Determine the (x, y) coordinate at the center of the cell enclosing the given text.  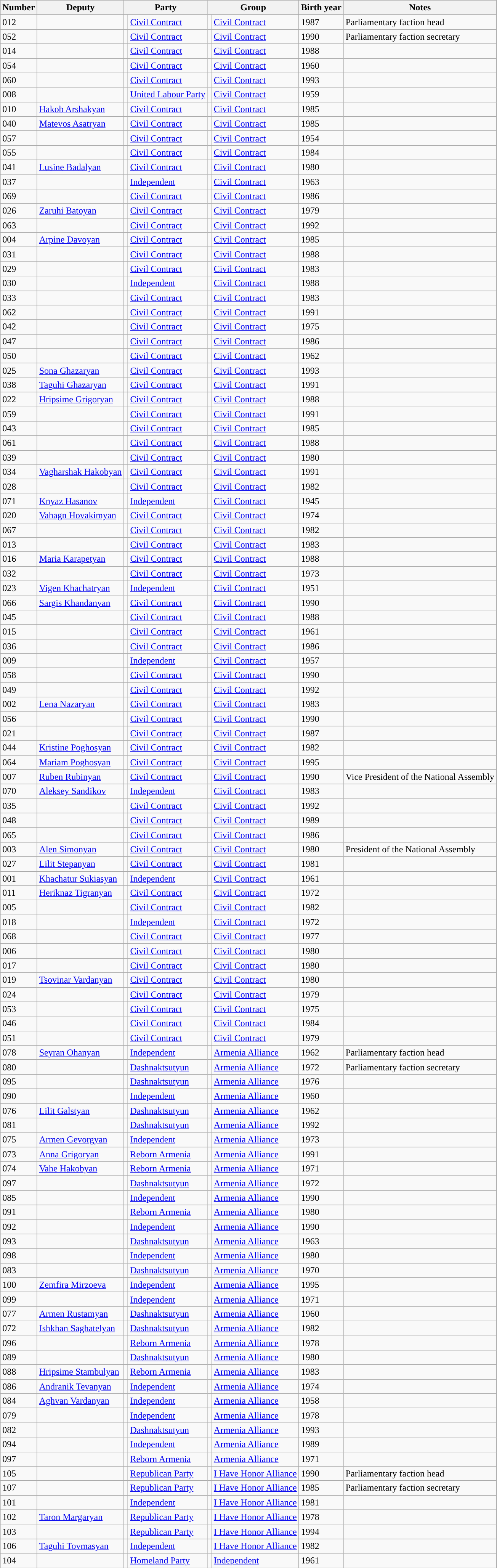
Anna Grigoryan (80, 1154)
086 (19, 1386)
054 (19, 66)
016 (19, 559)
014 (19, 51)
011 (19, 893)
092 (19, 1227)
104 (19, 1560)
082 (19, 1430)
070 (19, 791)
Kristine Poghosyan (80, 748)
Heriknaz Tigranyan (80, 893)
Vigen Khachatryan (80, 588)
1958 (321, 1401)
031 (19, 254)
027 (19, 864)
049 (19, 690)
080 (19, 1067)
Lena Nazaryan (80, 704)
023 (19, 588)
038 (19, 385)
Lilit Stepanyan (80, 864)
083 (19, 1270)
076 (19, 1111)
006 (19, 951)
095 (19, 1081)
041 (19, 167)
Knyaz Hasanov (80, 501)
Aleksey Sandikov (80, 791)
053 (19, 1009)
067 (19, 530)
078 (19, 1052)
1976 (321, 1081)
035 (19, 806)
074 (19, 1169)
047 (19, 341)
107 (19, 1488)
019 (19, 980)
037 (19, 182)
050 (19, 356)
059 (19, 414)
029 (19, 269)
Sargis Khandanyan (80, 602)
098 (19, 1256)
Party (165, 8)
Taron Margaryan (80, 1517)
042 (19, 327)
Homeland Party (168, 1560)
057 (19, 138)
061 (19, 443)
Number (19, 8)
032 (19, 574)
Hripsime Stambulyan (80, 1372)
064 (19, 762)
1957 (321, 661)
099 (19, 1299)
105 (19, 1473)
Taguhi Ghazaryan (80, 385)
Ruben Rubinyan (80, 777)
034 (19, 472)
024 (19, 994)
103 (19, 1531)
044 (19, 748)
Sona Ghazaryan (80, 370)
021 (19, 733)
062 (19, 312)
033 (19, 298)
089 (19, 1358)
Zaruhi Batoyan (80, 211)
008 (19, 95)
Deputy (80, 8)
Khachatur Sukiasyan (80, 878)
1977 (321, 937)
039 (19, 458)
Hripsime Grigoryan (80, 399)
052 (19, 37)
077 (19, 1314)
001 (19, 878)
084 (19, 1401)
046 (19, 1023)
063 (19, 225)
100 (19, 1285)
Matevos Asatryan (80, 124)
Hakob Arshakyan (80, 109)
090 (19, 1096)
015 (19, 631)
Ishkhan Saghatelyan (80, 1328)
Taguhi Tovmasyan (80, 1546)
048 (19, 820)
Armen Gevorgyan (80, 1140)
055 (19, 153)
056 (19, 719)
Armen Rustamyan (80, 1314)
Vice President of the National Assembly (420, 777)
036 (19, 646)
101 (19, 1502)
1994 (321, 1531)
094 (19, 1444)
010 (19, 109)
068 (19, 937)
004 (19, 240)
040 (19, 124)
096 (19, 1343)
020 (19, 516)
030 (19, 283)
United Labour Party (168, 95)
Vagharshak Hakobyan (80, 472)
013 (19, 545)
Arpine Davoyan (80, 240)
Lilit Galstyan (80, 1111)
060 (19, 80)
088 (19, 1372)
Group (253, 8)
Mariam Poghosyan (80, 762)
025 (19, 370)
Tsovinar Vardanyan (80, 980)
017 (19, 966)
026 (19, 211)
1951 (321, 588)
066 (19, 602)
075 (19, 1140)
Andranik Tevanyan (80, 1386)
012 (19, 22)
043 (19, 429)
085 (19, 1198)
071 (19, 501)
Notes (420, 8)
106 (19, 1546)
Zemfira Mirzoeva (80, 1285)
Vahe Hakobyan (80, 1169)
President of the National Assembly (420, 849)
079 (19, 1415)
005 (19, 908)
073 (19, 1154)
Maria Karapetyan (80, 559)
002 (19, 704)
Birth year (321, 8)
045 (19, 617)
069 (19, 196)
102 (19, 1517)
093 (19, 1241)
1945 (321, 501)
Alen Simonyan (80, 849)
058 (19, 675)
072 (19, 1328)
Aghvan Vardanyan (80, 1401)
007 (19, 777)
Seyran Ohanyan (80, 1052)
Lusine Badalyan (80, 167)
022 (19, 399)
009 (19, 661)
051 (19, 1038)
028 (19, 487)
1959 (321, 95)
003 (19, 849)
091 (19, 1212)
081 (19, 1125)
1954 (321, 138)
1970 (321, 1270)
018 (19, 922)
065 (19, 835)
Vahagn Hovakimyan (80, 516)
